Provide the [x, y] coordinate of the cell's center where the given text is located.  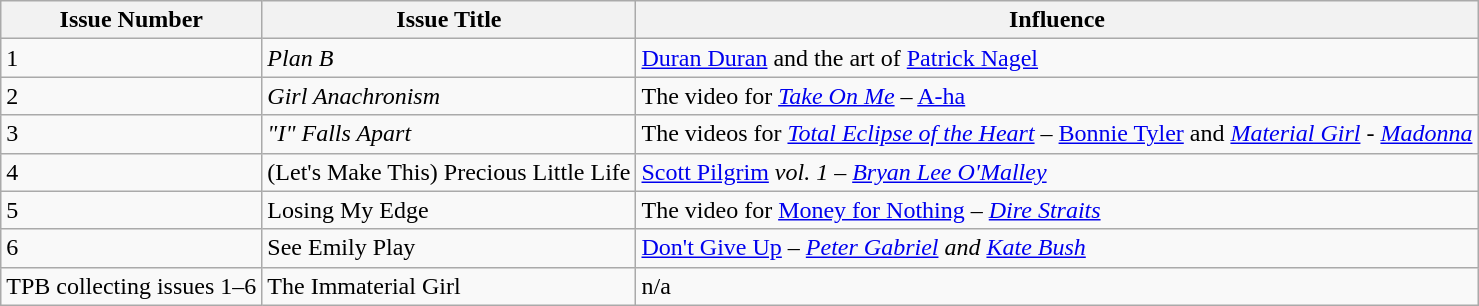
4 [132, 172]
1 [132, 58]
The Immaterial Girl [449, 286]
5 [132, 210]
The video for Money for Nothing – Dire Straits [1057, 210]
The videos for Total Eclipse of the Heart – Bonnie Tyler and Material Girl - Madonna [1057, 134]
"I" Falls Apart [449, 134]
3 [132, 134]
2 [132, 96]
The video for Take On Me – A-ha [1057, 96]
Scott Pilgrim vol. 1 – Bryan Lee O'Malley [1057, 172]
n/a [1057, 286]
Issue Number [132, 20]
Girl Anachronism [449, 96]
Plan B [449, 58]
TPB collecting issues 1–6 [132, 286]
(Let's Make This) Precious Little Life [449, 172]
6 [132, 248]
Influence [1057, 20]
Losing My Edge [449, 210]
See Emily Play [449, 248]
Issue Title [449, 20]
Duran Duran and the art of Patrick Nagel [1057, 58]
Don't Give Up – Peter Gabriel and Kate Bush [1057, 248]
